Output the [x, y] coordinate of the center of the cell containing the given text.  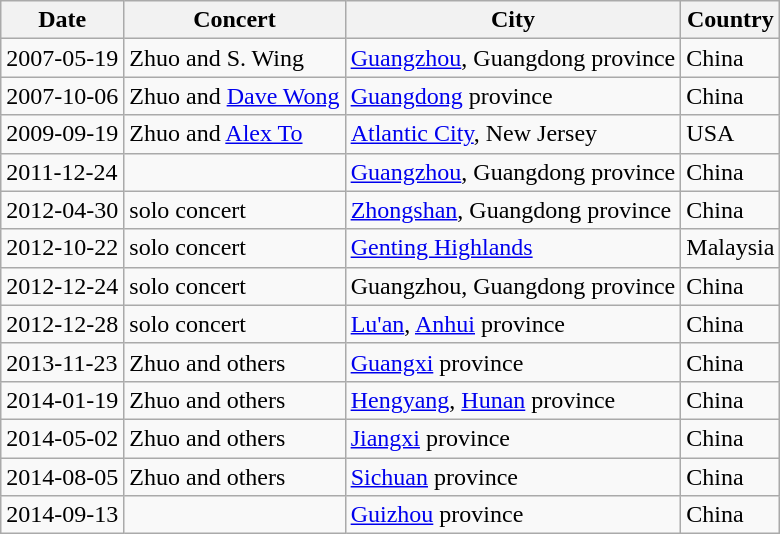
Jiangxi province [513, 438]
2011-12-24 [62, 172]
2007-05-19 [62, 58]
2014-09-13 [62, 515]
Zhuo and Dave Wong [234, 96]
Date [62, 20]
2014-05-02 [62, 438]
Atlantic City, New Jersey [513, 134]
2012-12-24 [62, 286]
Sichuan province [513, 477]
Guangdong province [513, 96]
Guangxi province [513, 362]
2007-10-06 [62, 96]
Malaysia [730, 248]
2012-10-22 [62, 248]
Lu'an, Anhui province [513, 324]
Guizhou province [513, 515]
City [513, 20]
Zhuo and Alex To [234, 134]
2013-11-23 [62, 362]
Zhuo and S. Wing [234, 58]
2014-01-19 [62, 400]
2014-08-05 [62, 477]
Zhongshan, Guangdong province [513, 210]
2012-04-30 [62, 210]
USA [730, 134]
Genting Highlands [513, 248]
2012-12-28 [62, 324]
Concert [234, 20]
Country [730, 20]
Hengyang, Hunan province [513, 400]
2009-09-19 [62, 134]
